Pinpoint the cell where the given text exists, returning its (x, y) midpoint coordinate. 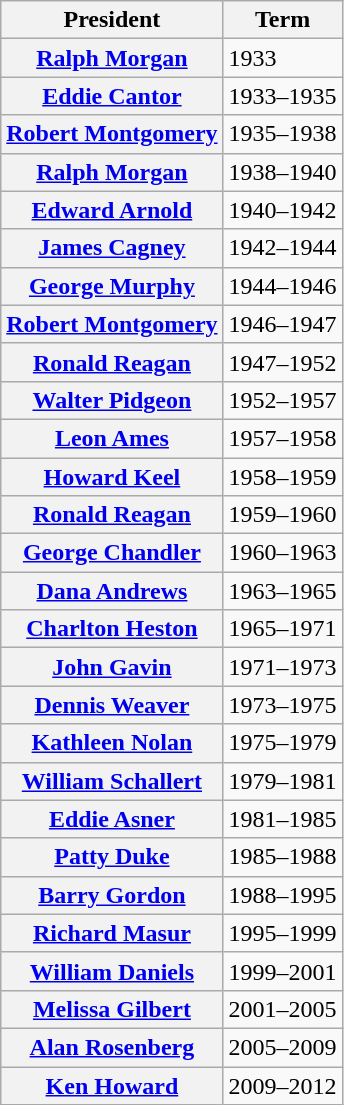
James Cagney (112, 248)
1952–1957 (282, 400)
George Chandler (112, 553)
Eddie Cantor (112, 96)
1975–1979 (282, 743)
William Schallert (112, 781)
Alan Rosenberg (112, 1047)
George Murphy (112, 286)
1957–1958 (282, 438)
Term (282, 20)
Richard Masur (112, 933)
1979–1981 (282, 781)
1933–1935 (282, 96)
1988–1995 (282, 895)
1971–1973 (282, 667)
1938–1940 (282, 172)
John Gavin (112, 667)
1940–1942 (282, 210)
Dana Andrews (112, 591)
1942–1944 (282, 248)
1947–1952 (282, 362)
William Daniels (112, 971)
1946–1947 (282, 324)
Patty Duke (112, 857)
Dennis Weaver (112, 705)
1981–1985 (282, 819)
President (112, 20)
1959–1960 (282, 515)
Leon Ames (112, 438)
Melissa Gilbert (112, 1009)
1944–1946 (282, 286)
1995–1999 (282, 933)
1963–1965 (282, 591)
1973–1975 (282, 705)
Ken Howard (112, 1085)
2005–2009 (282, 1047)
2009–2012 (282, 1085)
Eddie Asner (112, 819)
1999–2001 (282, 971)
Charlton Heston (112, 629)
2001–2005 (282, 1009)
Kathleen Nolan (112, 743)
1933 (282, 58)
Edward Arnold (112, 210)
Walter Pidgeon (112, 400)
Barry Gordon (112, 895)
Howard Keel (112, 477)
1985–1988 (282, 857)
1965–1971 (282, 629)
1935–1938 (282, 134)
1958–1959 (282, 477)
1960–1963 (282, 553)
